Provide the [X, Y] coordinate of the cell's center where the given text is located.  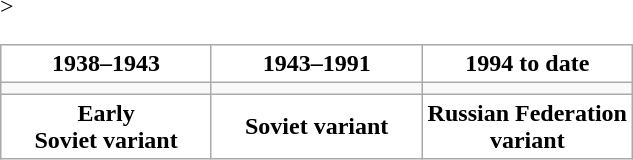
Russian Federationvariant [528, 126]
1943–1991 [316, 64]
1994 to date [528, 64]
1938–1943 [106, 64]
EarlySoviet variant [106, 126]
Soviet variant [316, 126]
